For the text-containing cell, return its midpoint in (x, y) coordinate format. 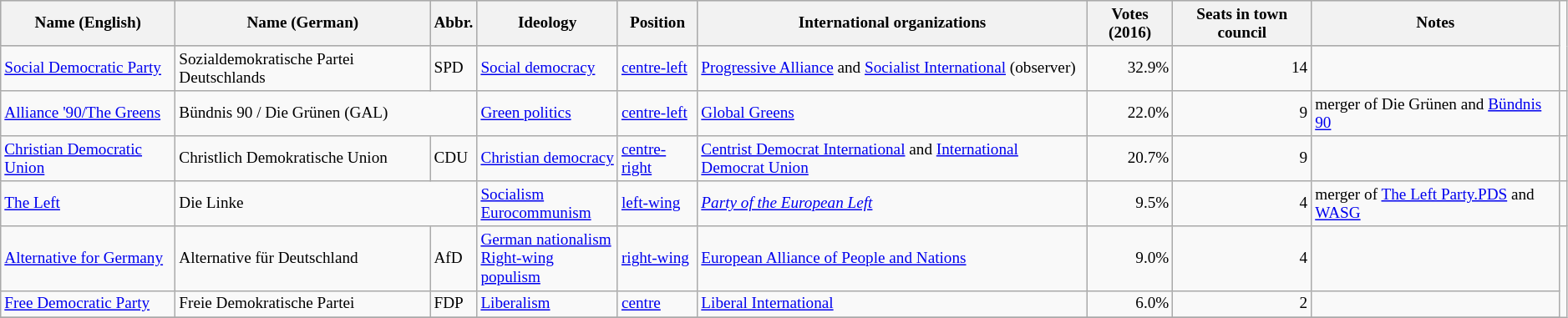
9.5% (1129, 204)
The Left (89, 204)
SPD (454, 68)
22.0% (1129, 114)
centre (657, 304)
2 (1242, 304)
International organizations (892, 23)
20.7% (1129, 159)
9.0% (1129, 259)
Liberal International (892, 304)
Freie Demokratische Partei (302, 304)
Bündnis 90 / Die Grünen (GAL) (326, 114)
European Alliance of People and Nations (892, 259)
centre-right (657, 159)
Progressive Alliance and Socialist International (observer) (892, 68)
Votes (2016) (1129, 23)
right-wing (657, 259)
Alternative für Deutschland (302, 259)
merger of The Left Party.PDS and WASG (1435, 204)
14 (1242, 68)
Social Democratic Party (89, 68)
Sozialdemokratische Partei Deutschlands (302, 68)
Position (657, 23)
Global Greens (892, 114)
Christlich Demokratische Union (302, 159)
Name (English) (89, 23)
Name (German) (302, 23)
SocialismEurocommunism (548, 204)
32.9% (1129, 68)
Party of the European Left (892, 204)
Christian Democratic Union (89, 159)
Christian democracy (548, 159)
Social democracy (548, 68)
AfD (454, 259)
Ideology (548, 23)
Die Linke (326, 204)
Liberalism (548, 304)
FDP (454, 304)
Alliance '90/The Greens (89, 114)
CDU (454, 159)
German nationalismRight-wing populism (548, 259)
Seats in town council (1242, 23)
Free Democratic Party (89, 304)
Notes (1435, 23)
Centrist Democrat International and International Democrat Union (892, 159)
left-wing (657, 204)
Alternative for Germany (89, 259)
Abbr. (454, 23)
merger of Die Grünen and Bündnis 90 (1435, 114)
Green politics (548, 114)
6.0% (1129, 304)
